Provide the (X, Y) coordinate of the cell's center where the given text is located.  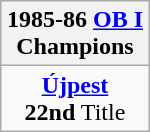
1985-86 OB IChampions (74, 34)
Újpest22nd Title (74, 98)
